Provide the (X, Y) coordinate of the cell's center where the given text is located.  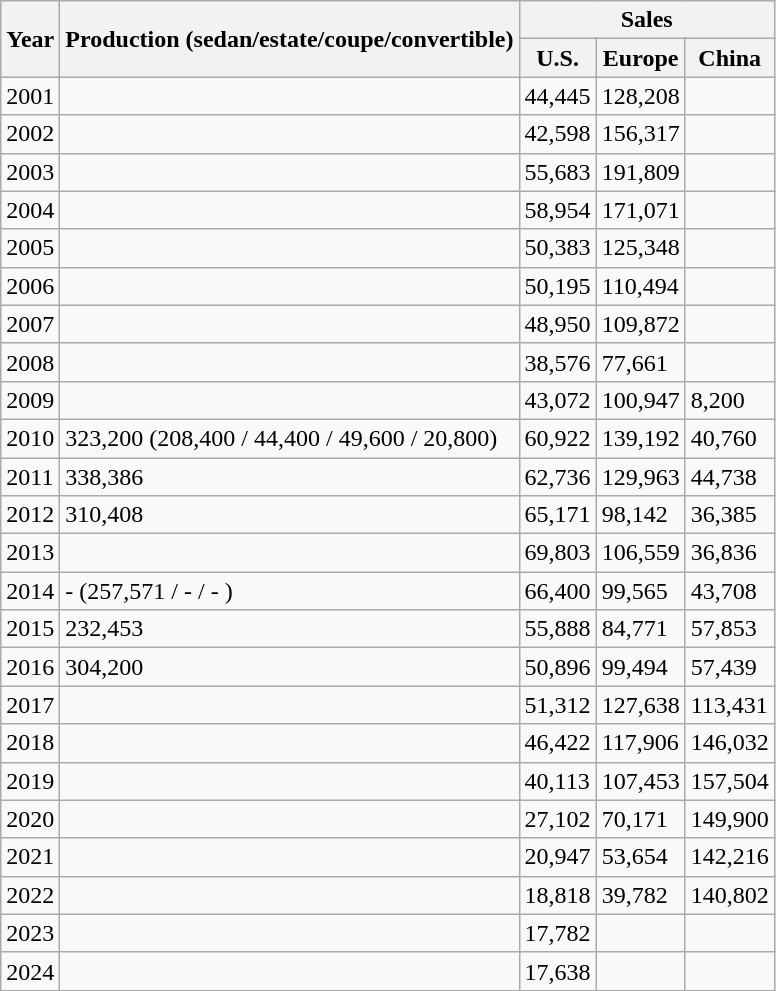
2009 (30, 400)
2004 (30, 210)
17,782 (558, 933)
- (257,571 / - / - ) (290, 591)
Europe (640, 58)
44,445 (558, 96)
2015 (30, 629)
109,872 (640, 324)
146,032 (730, 743)
53,654 (640, 857)
U.S. (558, 58)
77,661 (640, 362)
57,439 (730, 667)
2020 (30, 819)
38,576 (558, 362)
43,708 (730, 591)
55,683 (558, 172)
84,771 (640, 629)
27,102 (558, 819)
99,565 (640, 591)
2023 (30, 933)
36,836 (730, 553)
55,888 (558, 629)
113,431 (730, 705)
110,494 (640, 286)
Year (30, 39)
40,113 (558, 781)
2003 (30, 172)
2017 (30, 705)
70,171 (640, 819)
2014 (30, 591)
50,896 (558, 667)
99,494 (640, 667)
39,782 (640, 895)
50,195 (558, 286)
140,802 (730, 895)
232,453 (290, 629)
66,400 (558, 591)
2008 (30, 362)
2022 (30, 895)
171,071 (640, 210)
17,638 (558, 971)
117,906 (640, 743)
58,954 (558, 210)
107,453 (640, 781)
2002 (30, 134)
2021 (30, 857)
338,386 (290, 477)
191,809 (640, 172)
156,317 (640, 134)
2011 (30, 477)
139,192 (640, 438)
Production (sedan/estate/coupe/convertible) (290, 39)
149,900 (730, 819)
69,803 (558, 553)
100,947 (640, 400)
310,408 (290, 515)
2006 (30, 286)
57,853 (730, 629)
2010 (30, 438)
304,200 (290, 667)
62,736 (558, 477)
2024 (30, 971)
China (730, 58)
128,208 (640, 96)
8,200 (730, 400)
2005 (30, 248)
51,312 (558, 705)
2012 (30, 515)
125,348 (640, 248)
18,818 (558, 895)
127,638 (640, 705)
50,383 (558, 248)
2001 (30, 96)
323,200 (208,400 / 44,400 / 49,600 / 20,800) (290, 438)
40,760 (730, 438)
2019 (30, 781)
98,142 (640, 515)
43,072 (558, 400)
129,963 (640, 477)
20,947 (558, 857)
142,216 (730, 857)
106,559 (640, 553)
36,385 (730, 515)
65,171 (558, 515)
2013 (30, 553)
42,598 (558, 134)
2016 (30, 667)
2007 (30, 324)
60,922 (558, 438)
46,422 (558, 743)
48,950 (558, 324)
44,738 (730, 477)
Sales (646, 20)
2018 (30, 743)
157,504 (730, 781)
